Return the [x, y] coordinate for the center point of the cell that contains the specified text.  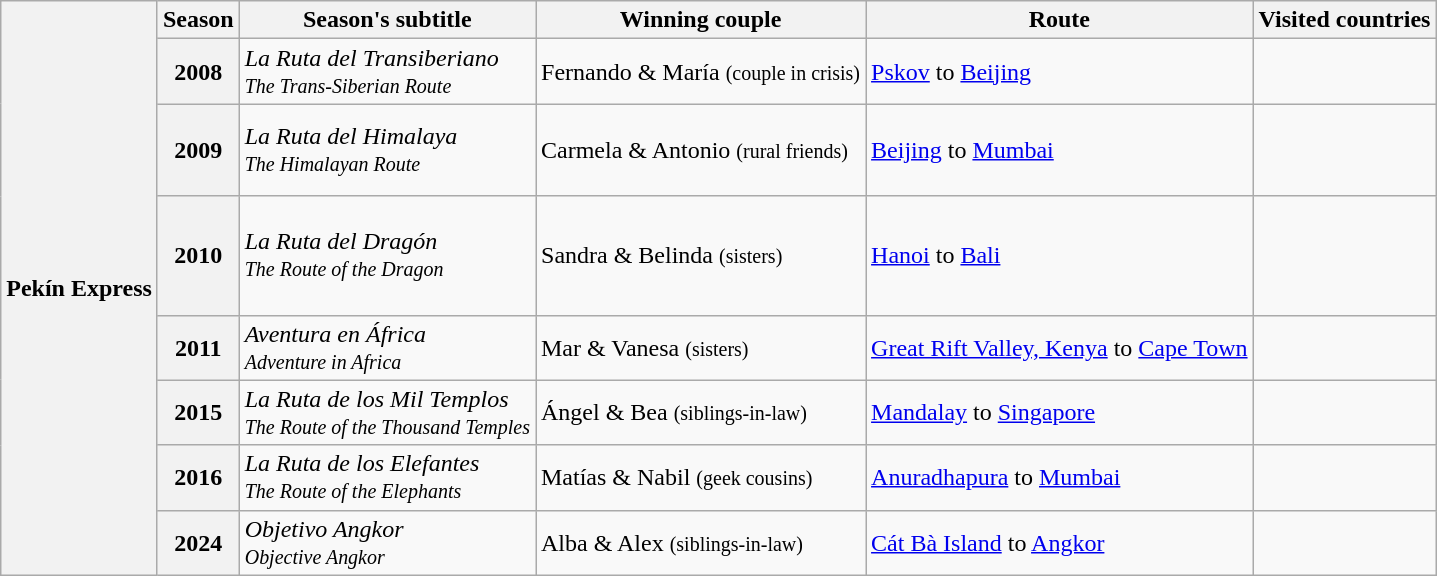
2024 [198, 542]
Season [198, 20]
Route [1060, 20]
Pskov to Beijing [1060, 72]
Hanoi to Bali [1060, 256]
Cát Bà Island to Angkor [1060, 542]
Mar & Vanesa (sisters) [701, 348]
2016 [198, 478]
Season's subtitle [387, 20]
Visited countries [1344, 20]
Carmela & Antonio (rural friends) [701, 150]
Sandra & Belinda (sisters) [701, 256]
Anuradhapura to Mumbai [1060, 478]
2008 [198, 72]
2009 [198, 150]
Objetivo AngkorObjective Angkor [387, 542]
2011 [198, 348]
Great Rift Valley, Kenya to Cape Town [1060, 348]
Beijing to Mumbai [1060, 150]
2010 [198, 256]
La Ruta del TransiberianoThe Trans-Siberian Route [387, 72]
Pekín Express [80, 288]
Mandalay to Singapore [1060, 412]
Aventura en ÁfricaAdventure in Africa [387, 348]
La Ruta del DragónThe Route of the Dragon [387, 256]
Alba & Alex (siblings-in-law) [701, 542]
La Ruta del HimalayaThe Himalayan Route [387, 150]
Fernando & María (couple in crisis) [701, 72]
Ángel & Bea (siblings-in-law) [701, 412]
La Ruta de los ElefantesThe Route of the Elephants [387, 478]
Winning couple [701, 20]
Matías & Nabil (geek cousins) [701, 478]
La Ruta de los Mil TemplosThe Route of the Thousand Temples [387, 412]
2015 [198, 412]
